Return (X, Y) of the center of cell containing provided text 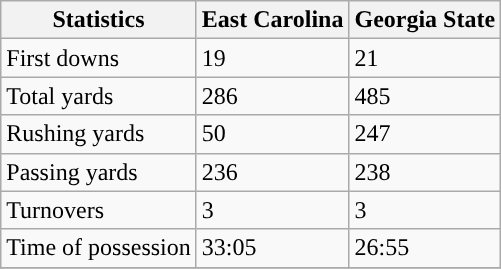
Statistics (99, 20)
238 (425, 172)
236 (272, 172)
Total yards (99, 96)
First downs (99, 58)
50 (272, 134)
Georgia State (425, 20)
21 (425, 58)
Time of possession (99, 248)
East Carolina (272, 20)
33:05 (272, 248)
Passing yards (99, 172)
247 (425, 134)
26:55 (425, 248)
485 (425, 96)
Turnovers (99, 210)
286 (272, 96)
19 (272, 58)
Rushing yards (99, 134)
